Extract the (x, y) coordinate from the center of the cell holding the provided text.  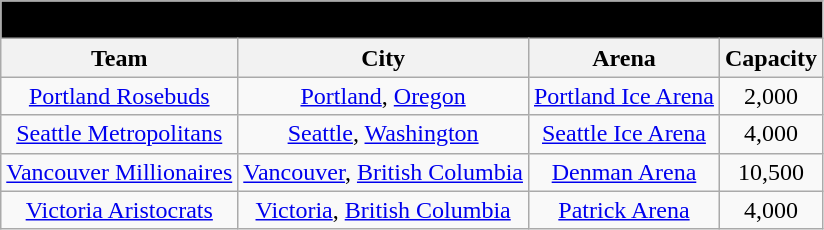
2,000 (770, 96)
Portland Rosebuds (120, 96)
Team (120, 58)
Vancouver, British Columbia (384, 172)
Denman Arena (624, 172)
Portland Ice Arena (624, 96)
Portland, Oregon (384, 96)
Victoria, British Columbia (384, 210)
10,500 (770, 172)
Seattle Ice Arena (624, 134)
1915–16 Pacific Coast Hockey Association (412, 20)
Arena (624, 58)
City (384, 58)
Vancouver Millionaires (120, 172)
Victoria Aristocrats (120, 210)
Patrick Arena (624, 210)
Seattle Metropolitans (120, 134)
Capacity (770, 58)
Seattle, Washington (384, 134)
